Identify which cell holds the provided text, then report its (x, y) central coordinate. 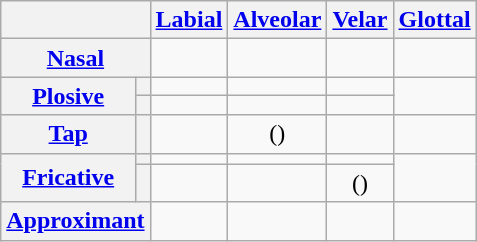
Alveolar (278, 20)
Velar (360, 20)
Approximant (76, 221)
Nasal (76, 58)
Glottal (434, 20)
Fricative (68, 178)
Tap (68, 134)
Labial (189, 20)
Plosive (68, 96)
